Locate the cell with the specified text and output its (x, y) center coordinate. 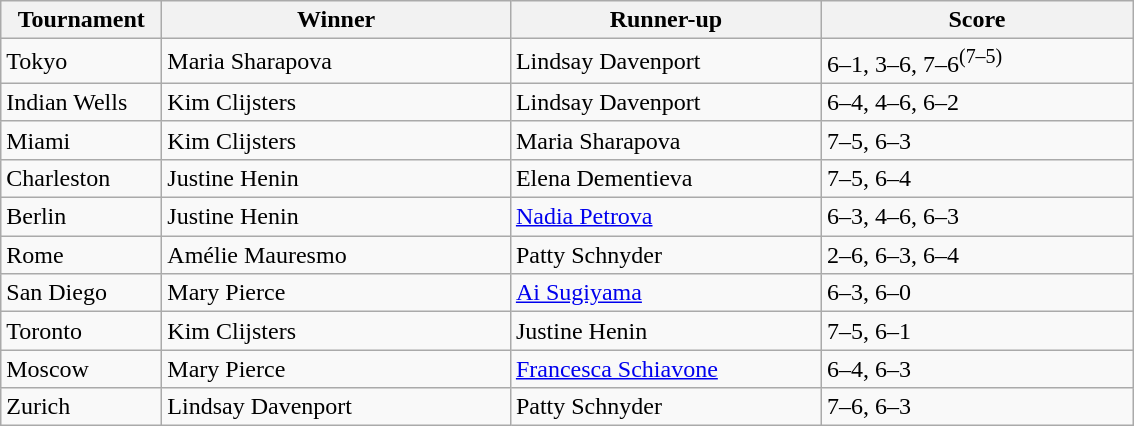
7–5, 6–4 (976, 178)
Winner (336, 20)
Moscow (82, 369)
Berlin (82, 217)
6–4, 6–3 (976, 369)
Ai Sugiyama (666, 293)
7–5, 6–3 (976, 140)
Francesca Schiavone (666, 369)
Rome (82, 255)
7–5, 6–1 (976, 331)
Toronto (82, 331)
Runner-up (666, 20)
Miami (82, 140)
Amélie Mauresmo (336, 255)
Nadia Petrova (666, 217)
6–3, 6–0 (976, 293)
Score (976, 20)
6–4, 4–6, 6–2 (976, 102)
Tournament (82, 20)
San Diego (82, 293)
7–6, 6–3 (976, 407)
Charleston (82, 178)
Elena Dementieva (666, 178)
Indian Wells (82, 102)
Tokyo (82, 62)
Zurich (82, 407)
2–6, 6–3, 6–4 (976, 255)
6–3, 4–6, 6–3 (976, 217)
6–1, 3–6, 7–6(7–5) (976, 62)
